Capture the cell that displays the provided text and extract its (X, Y) central coordinate. 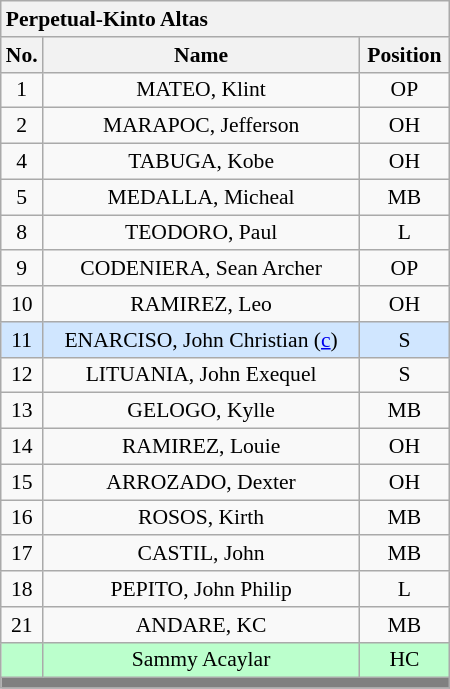
14 (22, 447)
ANDARE, KC (202, 625)
5 (22, 197)
CODENIERA, Sean Archer (202, 269)
11 (22, 340)
ENARCISO, John Christian (c) (202, 340)
2 (22, 126)
21 (22, 625)
1 (22, 90)
HC (405, 660)
LITUANIA, John Exequel (202, 375)
10 (22, 304)
ROSOS, Kirth (202, 518)
8 (22, 233)
MEDALLA, Micheal (202, 197)
Sammy Acaylar (202, 660)
15 (22, 482)
Position (405, 55)
Name (202, 55)
ARROZADO, Dexter (202, 482)
PEPITO, John Philip (202, 589)
MARAPOC, Jefferson (202, 126)
MATEO, Klint (202, 90)
13 (22, 411)
CASTIL, John (202, 554)
TEODORO, Paul (202, 233)
4 (22, 162)
TABUGA, Kobe (202, 162)
9 (22, 269)
16 (22, 518)
17 (22, 554)
12 (22, 375)
Perpetual-Kinto Altas (225, 19)
RAMIREZ, Leo (202, 304)
GELOGO, Kylle (202, 411)
RAMIREZ, Louie (202, 447)
18 (22, 589)
No. (22, 55)
